Scan for the cell matching the given text and deliver its [X, Y] coordinate at center. 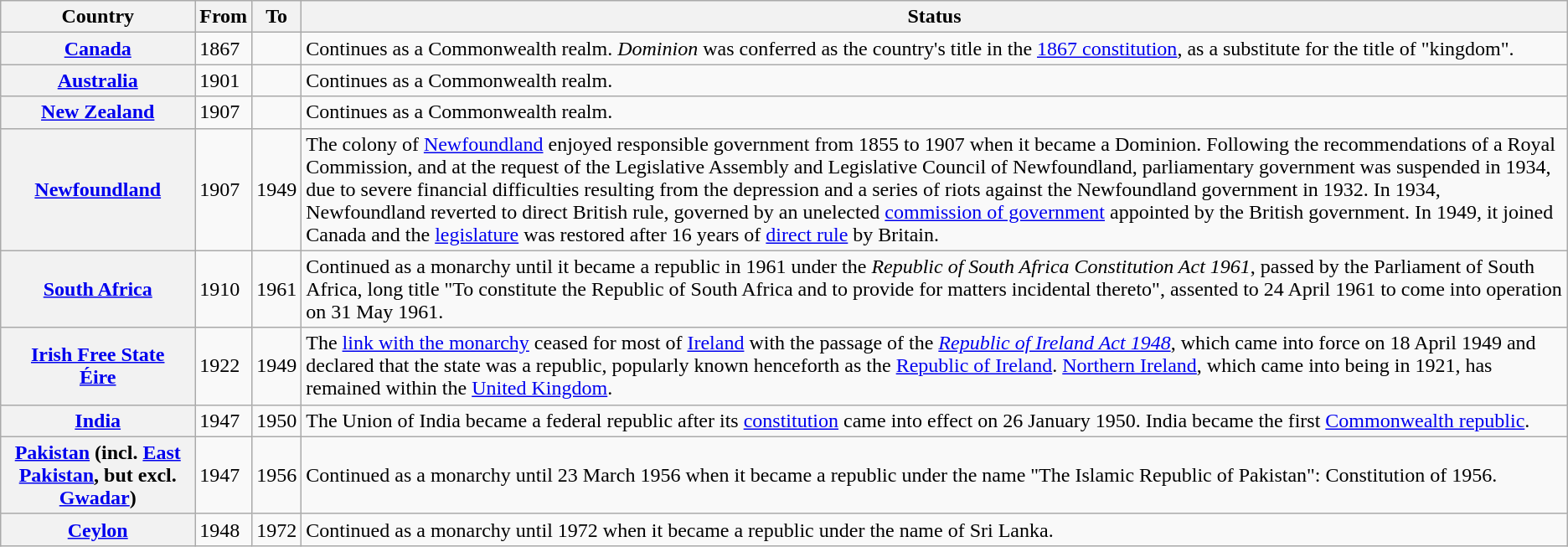
Irish Free State Éire [98, 366]
Pakistan (incl. East Pakistan, but excl. Gwadar) [98, 475]
Canada [98, 49]
To [276, 17]
India [98, 421]
1972 [276, 529]
1948 [224, 529]
Newfoundland [98, 189]
1910 [224, 289]
Australia [98, 80]
1901 [224, 80]
From [224, 17]
Ceylon [98, 529]
Continued as a monarchy until 1972 when it became a republic under the name of Sri Lanka. [935, 529]
New Zealand [98, 112]
1950 [276, 421]
Continued as a monarchy until 23 March 1956 when it became a republic under the name "The Islamic Republic of Pakistan": Constitution of 1956. [935, 475]
Country [98, 17]
1956 [276, 475]
South Africa [98, 289]
1867 [224, 49]
1922 [224, 366]
Status [935, 17]
1961 [276, 289]
